Determine the (X, Y) coordinate at the center of the cell enclosing the given text.  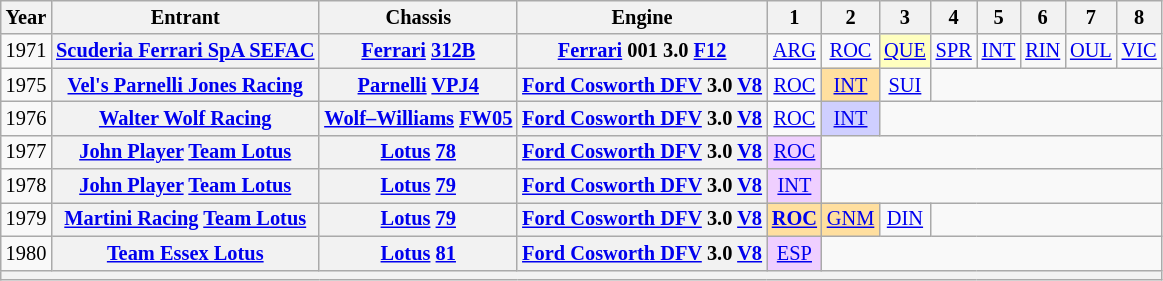
4 (954, 17)
8 (1140, 17)
1977 (26, 152)
1979 (26, 219)
1 (794, 17)
ARG (794, 51)
1976 (26, 118)
1975 (26, 85)
QUE (905, 51)
3 (905, 17)
ESP (794, 253)
5 (999, 17)
Scuderia Ferrari SpA SEFAC (185, 51)
GNM (850, 219)
Entrant (185, 17)
2 (850, 17)
Ferrari 312B (418, 51)
7 (1091, 17)
Vel's Parnelli Jones Racing (185, 85)
Year (26, 17)
Martini Racing Team Lotus (185, 219)
Parnelli VPJ4 (418, 85)
Wolf–Williams FW05 (418, 118)
Chassis (418, 17)
Engine (642, 17)
1980 (26, 253)
DIN (905, 219)
6 (1042, 17)
Lotus 78 (418, 152)
1971 (26, 51)
Lotus 81 (418, 253)
SPR (954, 51)
OUL (1091, 51)
1978 (26, 186)
RIN (1042, 51)
SUI (905, 85)
Walter Wolf Racing (185, 118)
Team Essex Lotus (185, 253)
VIC (1140, 51)
Ferrari 001 3.0 F12 (642, 51)
